Search for the cell housing the specified text and yield its (x, y) center coordinate. 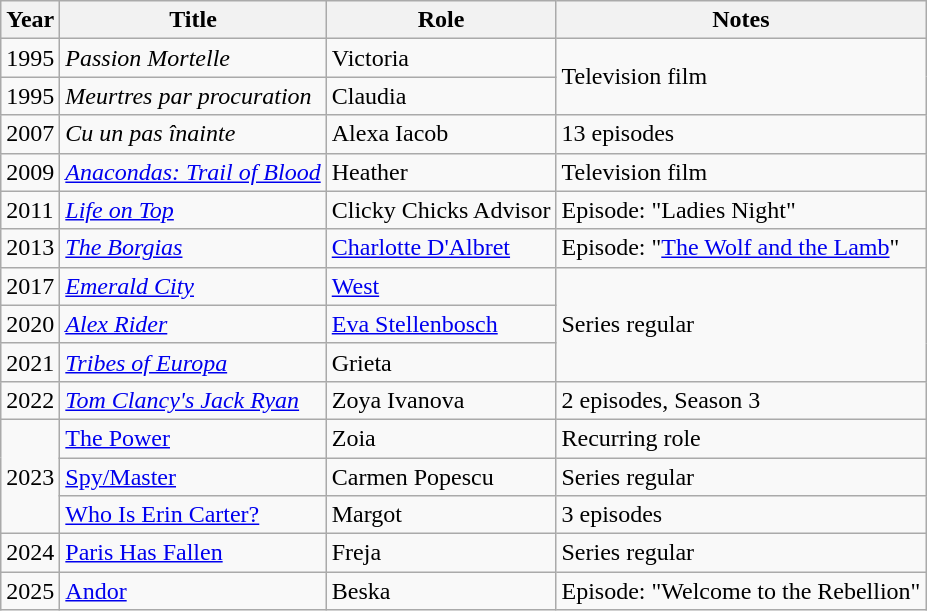
Title (193, 20)
Who Is Erin Carter? (193, 515)
2013 (30, 248)
Zoia (441, 438)
2025 (30, 591)
Tom Clancy's Jack Ryan (193, 400)
Grieta (441, 362)
Alexa Iacob (441, 134)
Episode: "Ladies Night" (741, 210)
Passion Mortelle (193, 58)
Role (441, 20)
Charlotte D'Albret (441, 248)
13 episodes (741, 134)
Zoya Ivanova (441, 400)
The Borgias (193, 248)
Spy/Master (193, 477)
The Power (193, 438)
Tribes of Europa (193, 362)
Margot (441, 515)
Andor (193, 591)
Alex Rider (193, 324)
3 episodes (741, 515)
Claudia (441, 96)
2009 (30, 172)
2024 (30, 553)
2021 (30, 362)
2022 (30, 400)
2011 (30, 210)
2017 (30, 286)
Freja (441, 553)
Year (30, 20)
Carmen Popescu (441, 477)
Heather (441, 172)
Paris Has Fallen (193, 553)
Cu un pas înainte (193, 134)
Eva Stellenbosch (441, 324)
Recurring role (741, 438)
Emerald City (193, 286)
Beska (441, 591)
West (441, 286)
Anacondas: Trail of Blood (193, 172)
Victoria (441, 58)
Notes (741, 20)
2023 (30, 476)
2007 (30, 134)
Clicky Chicks Advisor (441, 210)
Meurtres par procuration (193, 96)
Episode: "Welcome to the Rebellion" (741, 591)
Life on Top (193, 210)
2020 (30, 324)
Episode: "The Wolf and the Lamb" (741, 248)
2 episodes, Season 3 (741, 400)
